Return (X, Y) of the center of cell containing provided text 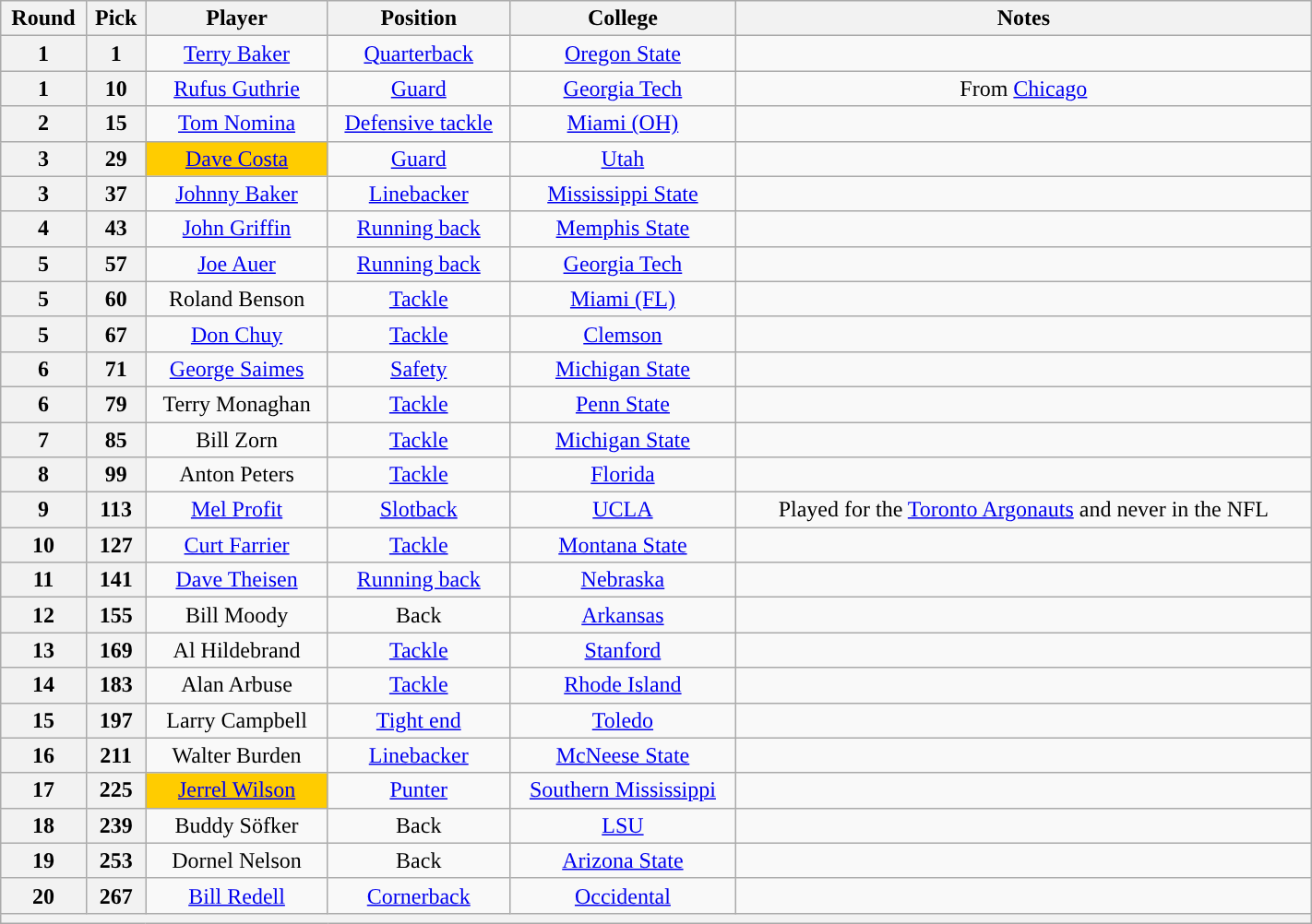
85 (116, 440)
17 (43, 790)
Southern Mississippi (622, 790)
Rufus Guthrie (236, 89)
141 (116, 580)
113 (116, 510)
43 (116, 229)
Montana State (622, 545)
Player (236, 18)
Clemson (622, 334)
60 (116, 299)
Dave Theisen (236, 580)
Rhode Island (622, 685)
Terry Baker (236, 53)
Utah (622, 159)
57 (116, 264)
Punter (419, 790)
Jerrel Wilson (236, 790)
Joe Auer (236, 264)
Cornerback (419, 895)
Florida (622, 475)
George Saimes (236, 369)
7 (43, 440)
Toledo (622, 720)
Miami (OH) (622, 124)
Nebraska (622, 580)
Dave Costa (236, 159)
Notes (1023, 18)
Pick (116, 18)
Don Chuy (236, 334)
Arkansas (622, 615)
13 (43, 650)
8 (43, 475)
9 (43, 510)
225 (116, 790)
McNeese State (622, 755)
Bill Zorn (236, 440)
Played for the Toronto Argonauts and never in the NFL (1023, 510)
Terry Monaghan (236, 404)
37 (116, 194)
169 (116, 650)
Occidental (622, 895)
Arizona State (622, 860)
67 (116, 334)
Defensive tackle (419, 124)
20 (43, 895)
Oregon State (622, 53)
183 (116, 685)
Curt Farrier (236, 545)
4 (43, 229)
211 (116, 755)
College (622, 18)
Tight end (419, 720)
14 (43, 685)
UCLA (622, 510)
Mississippi State (622, 194)
253 (116, 860)
12 (43, 615)
Buddy Söfker (236, 825)
Round (43, 18)
155 (116, 615)
John Griffin (236, 229)
Position (419, 18)
Memphis State (622, 229)
Walter Burden (236, 755)
Penn State (622, 404)
Larry Campbell (236, 720)
71 (116, 369)
Bill Moody (236, 615)
19 (43, 860)
16 (43, 755)
Roland Benson (236, 299)
Mel Profit (236, 510)
18 (43, 825)
Al Hildebrand (236, 650)
11 (43, 580)
Quarterback (419, 53)
239 (116, 825)
Slotback (419, 510)
127 (116, 545)
2 (43, 124)
267 (116, 895)
Safety (419, 369)
Johnny Baker (236, 194)
29 (116, 159)
Miami (FL) (622, 299)
Anton Peters (236, 475)
Tom Nomina (236, 124)
Bill Redell (236, 895)
Alan Arbuse (236, 685)
LSU (622, 825)
From Chicago (1023, 89)
79 (116, 404)
99 (116, 475)
Stanford (622, 650)
Dornel Nelson (236, 860)
197 (116, 720)
